Scan for the cell matching the given text and deliver its [x, y] coordinate at center. 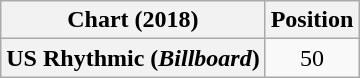
US Rhythmic (Billboard) [133, 58]
Position [312, 20]
Chart (2018) [133, 20]
50 [312, 58]
